Pinpoint the cell where the given text exists, returning its (x, y) midpoint coordinate. 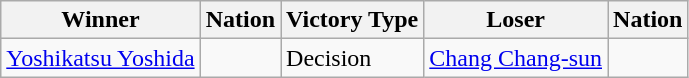
Victory Type (352, 20)
Decision (352, 58)
Yoshikatsu Yoshida (100, 58)
Loser (516, 20)
Chang Chang-sun (516, 58)
Winner (100, 20)
